Detect which cell encompasses the target text, then output its [X, Y] center coordinate. 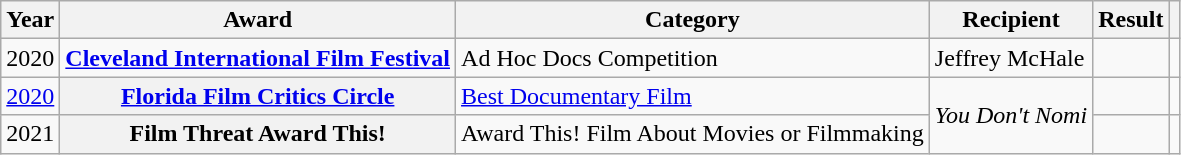
Category [693, 20]
Film Threat Award This! [258, 134]
You Don't Nomi [1010, 115]
Best Documentary Film [693, 96]
Florida Film Critics Circle [258, 96]
Year [30, 20]
Jeffrey McHale [1010, 58]
Recipient [1010, 20]
Ad Hoc Docs Competition [693, 58]
Result [1131, 20]
Award [258, 20]
Award This! Film About Movies or Filmmaking [693, 134]
2021 [30, 134]
Cleveland International Film Festival [258, 58]
